Extract the [X, Y] coordinate from the center of the cell holding the provided text.  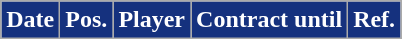
Pos. [86, 20]
Date [30, 20]
Contract until [270, 20]
Ref. [374, 20]
Player [152, 20]
